Provide the (x, y) coordinate of the cell's center where the given text is located.  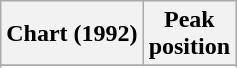
Peakposition (189, 34)
Chart (1992) (72, 34)
